Return the (X, Y) coordinate for the center point of the cell that contains the specified text.  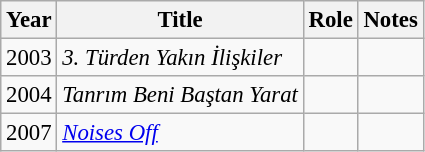
Notes (390, 20)
Title (180, 20)
Role (330, 20)
Noises Off (180, 133)
2003 (29, 58)
Tanrım Beni Baştan Yarat (180, 95)
2007 (29, 133)
3. Türden Yakın İlişkiler (180, 58)
Year (29, 20)
2004 (29, 95)
